Provide the (X, Y) coordinate of the cell's center where the given text is located.  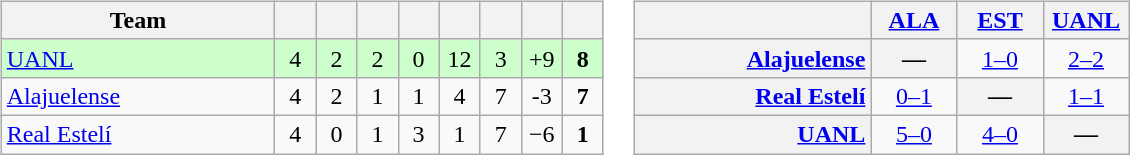
0–1 (914, 96)
2–2 (1086, 58)
8 (582, 58)
-3 (542, 96)
ALA (914, 20)
Team (138, 20)
EST (1000, 20)
1–1 (1086, 96)
12 (460, 58)
+9 (542, 58)
4–0 (1000, 134)
5–0 (914, 134)
1–0 (1000, 58)
−6 (542, 134)
